Provide the (X, Y) coordinate of the cell's center where the given text is located.  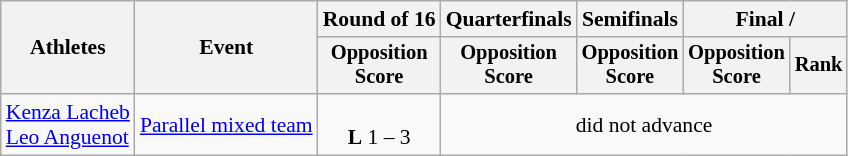
Kenza LachebLeo Anguenot (68, 124)
Final / (765, 19)
did not advance (644, 124)
L 1 – 3 (380, 124)
Round of 16 (380, 19)
Quarterfinals (509, 19)
Parallel mixed team (226, 124)
Semifinals (630, 19)
Athletes (68, 48)
Event (226, 48)
Rank (819, 66)
